Identify which cell holds the provided text, then report its [x, y] central coordinate. 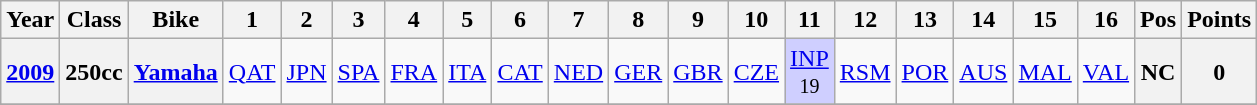
3 [358, 20]
12 [865, 20]
NC [1158, 72]
10 [756, 20]
Pos [1158, 20]
250cc [94, 72]
Year [30, 20]
13 [925, 20]
16 [1106, 20]
2009 [30, 72]
JPN [306, 72]
Bike [176, 20]
Class [94, 20]
QAT [252, 72]
11 [810, 20]
GBR [698, 72]
CZE [756, 72]
14 [984, 20]
FRA [414, 72]
8 [638, 20]
4 [414, 20]
GER [638, 72]
CAT [520, 72]
AUS [984, 72]
5 [468, 20]
0 [1220, 72]
POR [925, 72]
RSM [865, 72]
VAL [1106, 72]
9 [698, 20]
Points [1220, 20]
1 [252, 20]
Yamaha [176, 72]
INP19 [810, 72]
NED [578, 72]
15 [1045, 20]
6 [520, 20]
MAL [1045, 72]
SPA [358, 72]
2 [306, 20]
ITA [468, 72]
7 [578, 20]
